Pinpoint the cell where the given text exists, returning its (X, Y) midpoint coordinate. 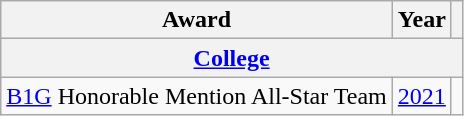
2021 (422, 96)
B1G Honorable Mention All-Star Team (197, 96)
College (232, 58)
Award (197, 20)
Year (422, 20)
